From the cell containing the given text, extract its center point as [X, Y] coordinate. 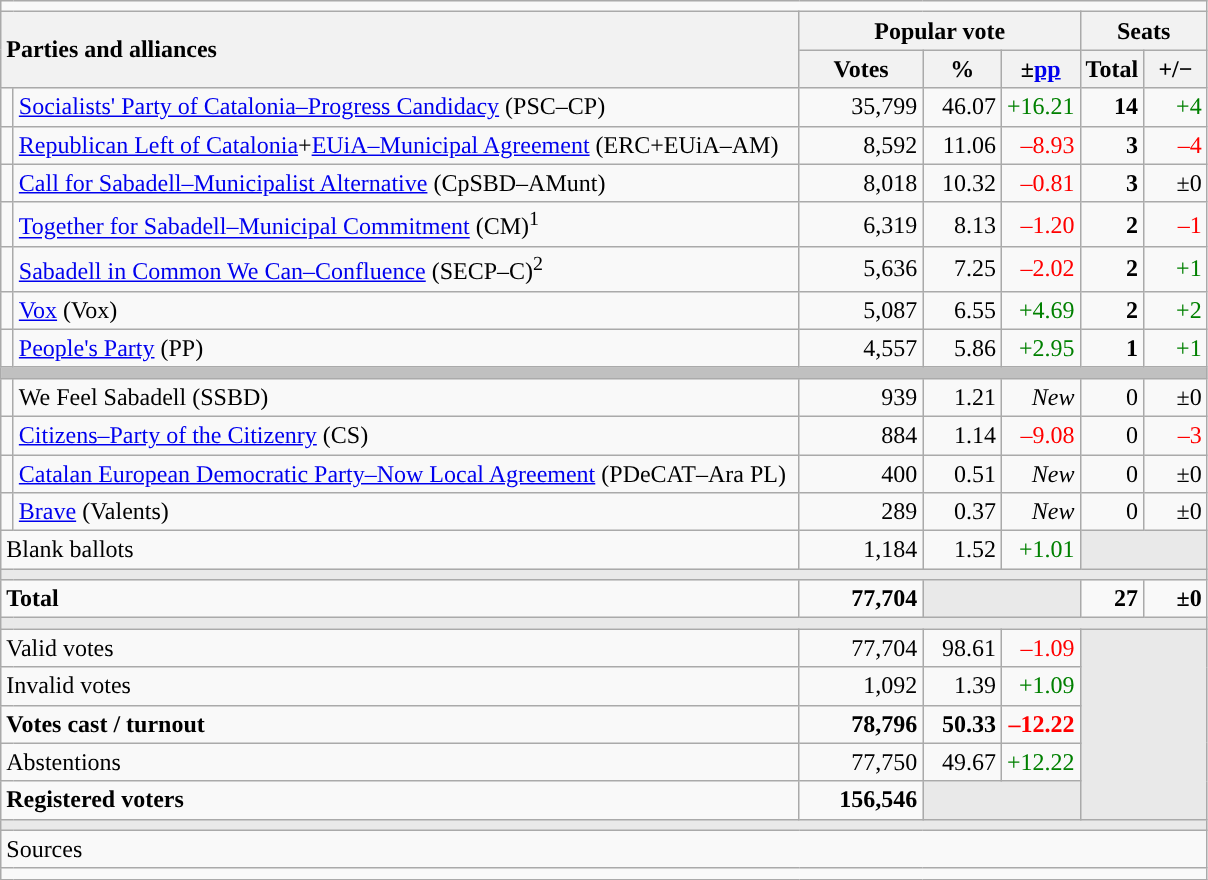
Call for Sabadell–Municipalist Alternative (CpSBD–AMunt) [406, 183]
6.55 [962, 310]
+12.22 [1040, 762]
8.13 [962, 224]
Popular vote [940, 31]
6,319 [861, 224]
Sabadell in Common We Can–Confluence (SECP–C)2 [406, 270]
Citizens–Party of the Citizenry (CS) [406, 435]
Valid votes [400, 648]
46.07 [962, 107]
+/− [1176, 69]
4,557 [861, 348]
±pp [1040, 69]
1.14 [962, 435]
+1.01 [1040, 550]
–9.08 [1040, 435]
Invalid votes [400, 686]
98.61 [962, 648]
11.06 [962, 145]
49.67 [962, 762]
Vox (Vox) [406, 310]
10.32 [962, 183]
77,750 [861, 762]
8,592 [861, 145]
5,636 [861, 270]
884 [861, 435]
–2.02 [1040, 270]
14 [1112, 107]
–1 [1176, 224]
+2.95 [1040, 348]
Blank ballots [400, 550]
5.86 [962, 348]
–12.22 [1040, 724]
1 [1112, 348]
Republican Left of Catalonia+EUiA–Municipal Agreement (ERC+EUiA–AM) [406, 145]
78,796 [861, 724]
1.39 [962, 686]
+1.09 [1040, 686]
1.52 [962, 550]
0.37 [962, 512]
Socialists' Party of Catalonia–Progress Candidacy (PSC–CP) [406, 107]
1,184 [861, 550]
Seats [1144, 31]
Brave (Valents) [406, 512]
8,018 [861, 183]
Registered voters [400, 800]
We Feel Sabadell (SSBD) [406, 397]
156,546 [861, 800]
5,087 [861, 310]
27 [1112, 599]
Parties and alliances [400, 50]
50.33 [962, 724]
Together for Sabadell–Municipal Commitment (CM)1 [406, 224]
1,092 [861, 686]
0.51 [962, 474]
Catalan European Democratic Party–Now Local Agreement (PDeCAT–Ara PL) [406, 474]
% [962, 69]
–3 [1176, 435]
+2 [1176, 310]
Abstentions [400, 762]
–1.20 [1040, 224]
7.25 [962, 270]
Sources [604, 849]
939 [861, 397]
–4 [1176, 145]
1.21 [962, 397]
Votes [861, 69]
–8.93 [1040, 145]
–1.09 [1040, 648]
35,799 [861, 107]
289 [861, 512]
+4 [1176, 107]
–0.81 [1040, 183]
People's Party (PP) [406, 348]
+16.21 [1040, 107]
+4.69 [1040, 310]
Votes cast / turnout [400, 724]
400 [861, 474]
